Locate the cell with the specified text and output its (x, y) center coordinate. 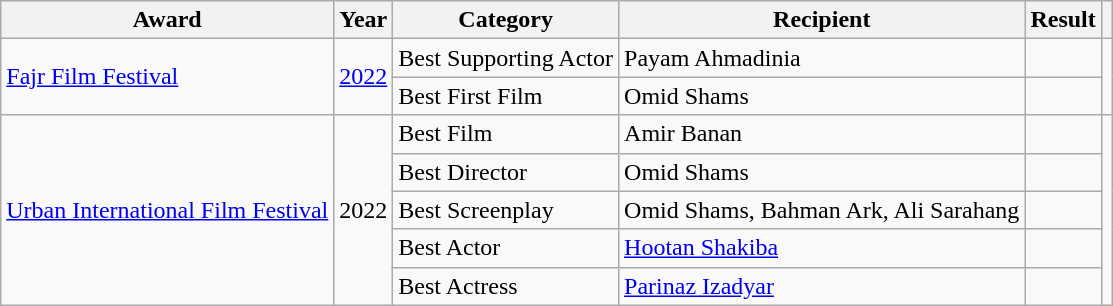
Recipient (822, 20)
Fajr Film Festival (168, 77)
Category (506, 20)
Omid Shams, Bahman Ark, Ali Sarahang (822, 210)
Payam Ahmadinia (822, 58)
Amir Banan (822, 134)
Best Screenplay (506, 210)
Hootan Shakiba (822, 248)
Best Director (506, 172)
Result (1063, 20)
Best First Film (506, 96)
Best Actor (506, 248)
Award (168, 20)
Best Film (506, 134)
Parinaz Izadyar (822, 286)
Best Supporting Actor (506, 58)
Year (364, 20)
Best Actress (506, 286)
Urban International Film Festival (168, 210)
